From the cell containing the given text, extract its center point as (X, Y) coordinate. 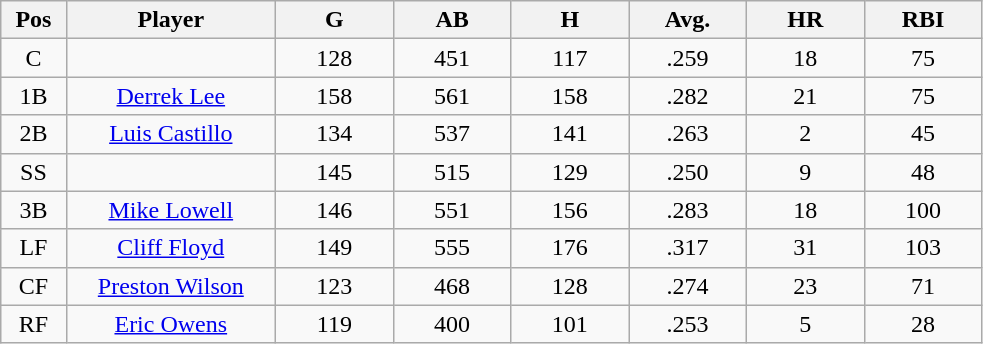
145 (334, 172)
.253 (688, 324)
H (570, 20)
LF (34, 248)
561 (452, 96)
Luis Castillo (170, 134)
117 (570, 58)
48 (923, 172)
103 (923, 248)
Mike Lowell (170, 210)
141 (570, 134)
.283 (688, 210)
Avg. (688, 20)
146 (334, 210)
71 (923, 286)
C (34, 58)
.282 (688, 96)
.274 (688, 286)
555 (452, 248)
1B (34, 96)
9 (805, 172)
Preston Wilson (170, 286)
.259 (688, 58)
CF (34, 286)
Player (170, 20)
451 (452, 58)
3B (34, 210)
537 (452, 134)
HR (805, 20)
2 (805, 134)
468 (452, 286)
23 (805, 286)
551 (452, 210)
Cliff Floyd (170, 248)
RF (34, 324)
Pos (34, 20)
.250 (688, 172)
123 (334, 286)
149 (334, 248)
Eric Owens (170, 324)
31 (805, 248)
134 (334, 134)
45 (923, 134)
Derrek Lee (170, 96)
100 (923, 210)
119 (334, 324)
2B (34, 134)
101 (570, 324)
176 (570, 248)
AB (452, 20)
129 (570, 172)
515 (452, 172)
400 (452, 324)
5 (805, 324)
G (334, 20)
28 (923, 324)
.263 (688, 134)
156 (570, 210)
21 (805, 96)
.317 (688, 248)
RBI (923, 20)
SS (34, 172)
